For the text-containing cell, return its midpoint in (X, Y) coordinate format. 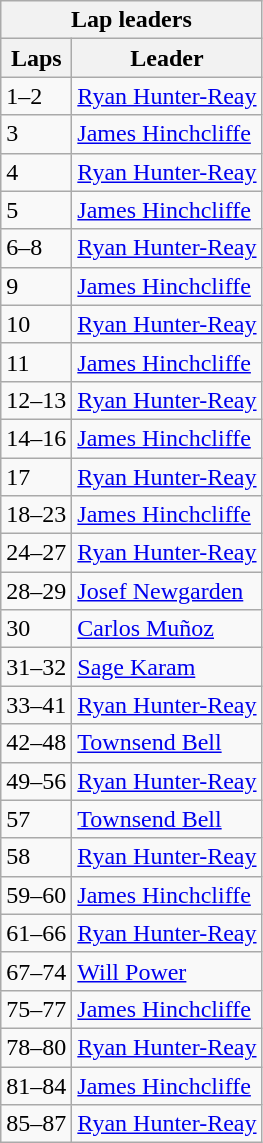
58 (36, 857)
81–84 (36, 1085)
30 (36, 629)
12–13 (36, 400)
28–29 (36, 591)
14–16 (36, 438)
18–23 (36, 515)
67–74 (36, 971)
Laps (36, 58)
3 (36, 134)
59–60 (36, 895)
Will Power (167, 971)
Sage Karam (167, 667)
Carlos Muñoz (167, 629)
1–2 (36, 96)
Josef Newgarden (167, 591)
31–32 (36, 667)
85–87 (36, 1124)
5 (36, 210)
Leader (167, 58)
11 (36, 362)
33–41 (36, 705)
9 (36, 286)
4 (36, 172)
57 (36, 819)
75–77 (36, 1009)
17 (36, 477)
42–48 (36, 743)
49–56 (36, 781)
Lap leaders (132, 20)
78–80 (36, 1047)
10 (36, 324)
6–8 (36, 248)
24–27 (36, 553)
61–66 (36, 933)
